Output the [X, Y] coordinate of the center of the cell containing the given text.  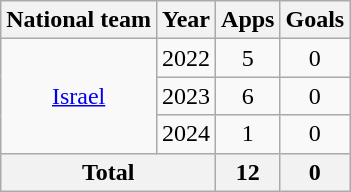
6 [248, 96]
Israel [79, 96]
2024 [186, 134]
2022 [186, 58]
Goals [315, 20]
1 [248, 134]
Apps [248, 20]
National team [79, 20]
12 [248, 172]
5 [248, 58]
2023 [186, 96]
Year [186, 20]
Total [108, 172]
